Determine the (X, Y) coordinate at the center of the cell enclosing the given text.  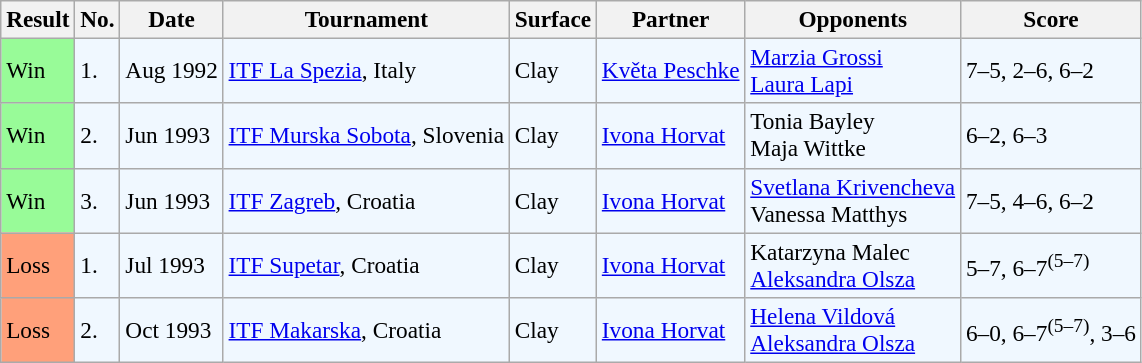
No. (98, 19)
ITF La Spezia, Italy (366, 70)
Marzia Grossi Laura Lapi (853, 70)
ITF Zagreb, Croatia (366, 200)
Tournament (366, 19)
Opponents (853, 19)
ITF Murska Sobota, Slovenia (366, 136)
Partner (670, 19)
7–5, 4–6, 6–2 (1052, 200)
3. (98, 200)
Score (1052, 19)
Oct 1993 (172, 330)
Katarzyna Malec Aleksandra Olsza (853, 264)
Surface (552, 19)
Svetlana Krivencheva Vanessa Matthys (853, 200)
7–5, 2–6, 6–2 (1052, 70)
Date (172, 19)
ITF Makarska, Croatia (366, 330)
6–0, 6–7(5–7), 3–6 (1052, 330)
Květa Peschke (670, 70)
Tonia Bayley Maja Wittke (853, 136)
Aug 1992 (172, 70)
Jul 1993 (172, 264)
Helena Vildová Aleksandra Olsza (853, 330)
6–2, 6–3 (1052, 136)
ITF Supetar, Croatia (366, 264)
Result (38, 19)
5–7, 6–7(5–7) (1052, 264)
